Provide the (x, y) coordinate of the cell's center where the given text is located.  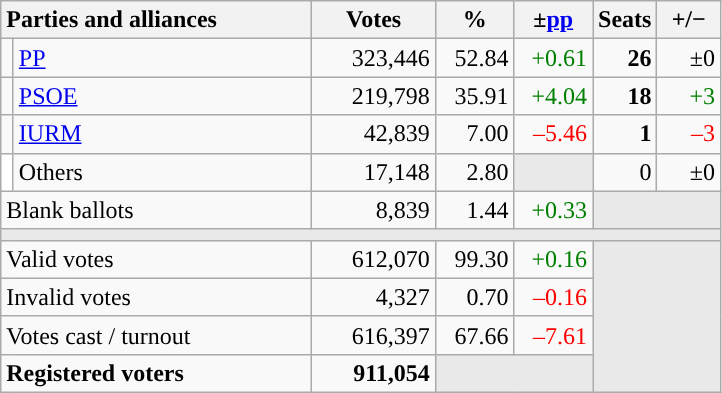
+0.16 (554, 259)
35.91 (474, 96)
0 (624, 172)
IURM (162, 134)
67.66 (474, 335)
2.80 (474, 172)
–5.46 (554, 134)
–0.16 (554, 297)
PSOE (162, 96)
+4.04 (554, 96)
219,798 (374, 96)
Votes (374, 20)
17,148 (374, 172)
42,839 (374, 134)
Others (162, 172)
7.00 (474, 134)
99.30 (474, 259)
PP (162, 58)
±pp (554, 20)
+/− (689, 20)
–3 (689, 134)
911,054 (374, 373)
616,397 (374, 335)
Blank ballots (156, 210)
% (474, 20)
26 (624, 58)
+3 (689, 96)
Valid votes (156, 259)
1 (624, 134)
612,070 (374, 259)
Registered voters (156, 373)
Votes cast / turnout (156, 335)
+0.33 (554, 210)
18 (624, 96)
323,446 (374, 58)
Parties and alliances (156, 20)
8,839 (374, 210)
4,327 (374, 297)
0.70 (474, 297)
Invalid votes (156, 297)
Seats (624, 20)
+0.61 (554, 58)
1.44 (474, 210)
52.84 (474, 58)
–7.61 (554, 335)
